Search for the cell housing the specified text and yield its [X, Y] center coordinate. 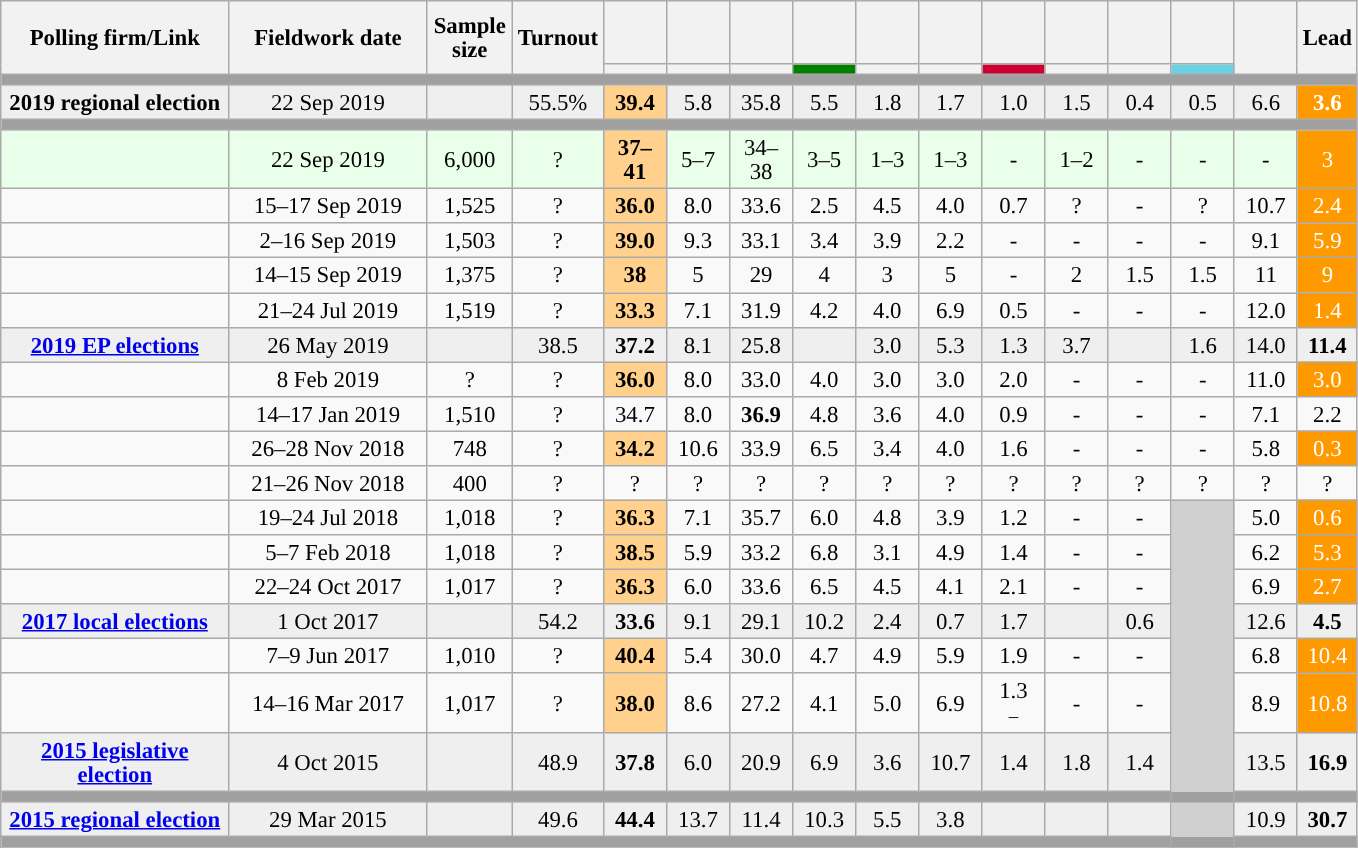
2015 legislative election [115, 762]
8 Feb 2019 [328, 380]
6,000 [470, 160]
Fieldwork date [328, 38]
2017 local elections [115, 622]
29 [762, 276]
1,010 [470, 656]
38.0 [634, 703]
14–17 Jan 2019 [328, 414]
2.7 [1327, 586]
748 [470, 448]
33.9 [762, 448]
3.7 [1076, 344]
34.2 [634, 448]
3.8 [950, 820]
1.3 [1014, 344]
2.0 [1014, 380]
1,525 [470, 206]
22–24 Oct 2017 [328, 586]
1–2 [1076, 160]
34–38 [762, 160]
13.5 [1266, 762]
13.7 [698, 820]
33.1 [762, 242]
49.6 [558, 820]
2.1 [1014, 586]
33.3 [634, 310]
0.9 [1014, 414]
20.9 [762, 762]
37.2 [634, 344]
33.0 [762, 380]
1 Oct 2017 [328, 622]
40.4 [634, 656]
5.4 [698, 656]
48.9 [558, 762]
14–16 Mar 2017 [328, 703]
37.8 [634, 762]
1,503 [470, 242]
1,519 [470, 310]
55.5% [558, 102]
30.0 [762, 656]
4 [824, 276]
1.2 [1014, 518]
2.5 [824, 206]
4.7 [824, 656]
10.9 [1266, 820]
34.7 [634, 414]
37–41 [634, 160]
5–7 Feb 2018 [328, 552]
35.7 [762, 518]
39.0 [634, 242]
3–5 [824, 160]
2 [1076, 276]
Turnout [558, 38]
14–15 Sep 2019 [328, 276]
9 [1327, 276]
8.1 [698, 344]
6.2 [1266, 552]
10.6 [698, 448]
35.8 [762, 102]
21–26 Nov 2018 [328, 484]
2–16 Sep 2019 [328, 242]
33.2 [762, 552]
29 Mar 2015 [328, 820]
0.4 [1140, 102]
14.0 [1266, 344]
7–9 Jun 2017 [328, 656]
15–17 Sep 2019 [328, 206]
1,375 [470, 276]
1.9 [1014, 656]
10.3 [824, 820]
0.3 [1327, 448]
38 [634, 276]
5–7 [698, 160]
4.2 [824, 310]
400 [470, 484]
2015 regional election [115, 820]
26 May 2019 [328, 344]
19–24 Jul 2018 [328, 518]
10.8 [1327, 703]
25.8 [762, 344]
11.0 [1266, 380]
12.0 [1266, 310]
1,510 [470, 414]
26–28 Nov 2018 [328, 448]
10.4 [1327, 656]
9.3 [698, 242]
21–24 Jul 2019 [328, 310]
12.6 [1266, 622]
4 Oct 2015 [328, 762]
Polling firm/Link [115, 38]
10.2 [824, 622]
11 [1266, 276]
29.1 [762, 622]
31.9 [762, 310]
2019 regional election [115, 102]
16.9 [1327, 762]
27.2 [762, 703]
1.0 [1014, 102]
39.4 [634, 102]
6.6 [1266, 102]
2019 EP elections [115, 344]
44.4 [634, 820]
Sample size [470, 38]
36.9 [762, 414]
54.2 [558, 622]
1.3– [1014, 703]
Lead [1327, 38]
8.6 [698, 703]
30.7 [1327, 820]
8.9 [1266, 703]
3.1 [888, 552]
